Extract the (X, Y) coordinate from the center of the cell holding the provided text.  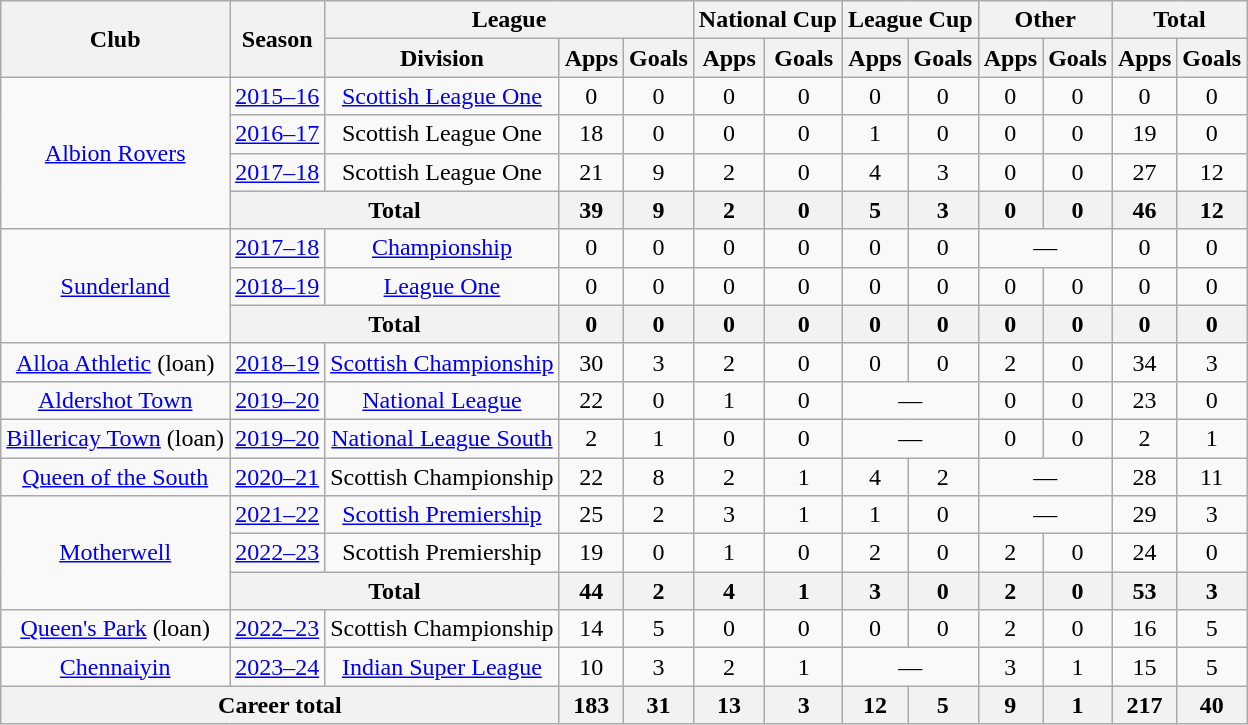
2015–16 (278, 96)
Indian Super League (442, 667)
National League (442, 400)
2021–22 (278, 515)
39 (591, 210)
14 (591, 629)
Season (278, 39)
National Cup (768, 20)
Queen's Park (loan) (116, 629)
Career total (280, 705)
13 (729, 705)
16 (1144, 629)
25 (591, 515)
2020–21 (278, 477)
27 (1144, 172)
Sunderland (116, 286)
League (510, 20)
League Cup (910, 20)
10 (591, 667)
44 (591, 591)
Queen of the South (116, 477)
Other (1045, 20)
League One (442, 286)
53 (1144, 591)
23 (1144, 400)
Motherwell (116, 553)
Alloa Athletic (loan) (116, 362)
15 (1144, 667)
30 (591, 362)
Albion Rovers (116, 153)
Club (116, 39)
34 (1144, 362)
28 (1144, 477)
31 (659, 705)
Division (442, 58)
183 (591, 705)
8 (659, 477)
2023–24 (278, 667)
Billericay Town (loan) (116, 438)
217 (1144, 705)
46 (1144, 210)
2016–17 (278, 134)
Championship (442, 248)
Aldershot Town (116, 400)
National League South (442, 438)
Chennaiyin (116, 667)
40 (1212, 705)
11 (1212, 477)
29 (1144, 515)
24 (1144, 553)
18 (591, 134)
21 (591, 172)
